Provide the (X, Y) coordinate of the cell's center where the given text is located.  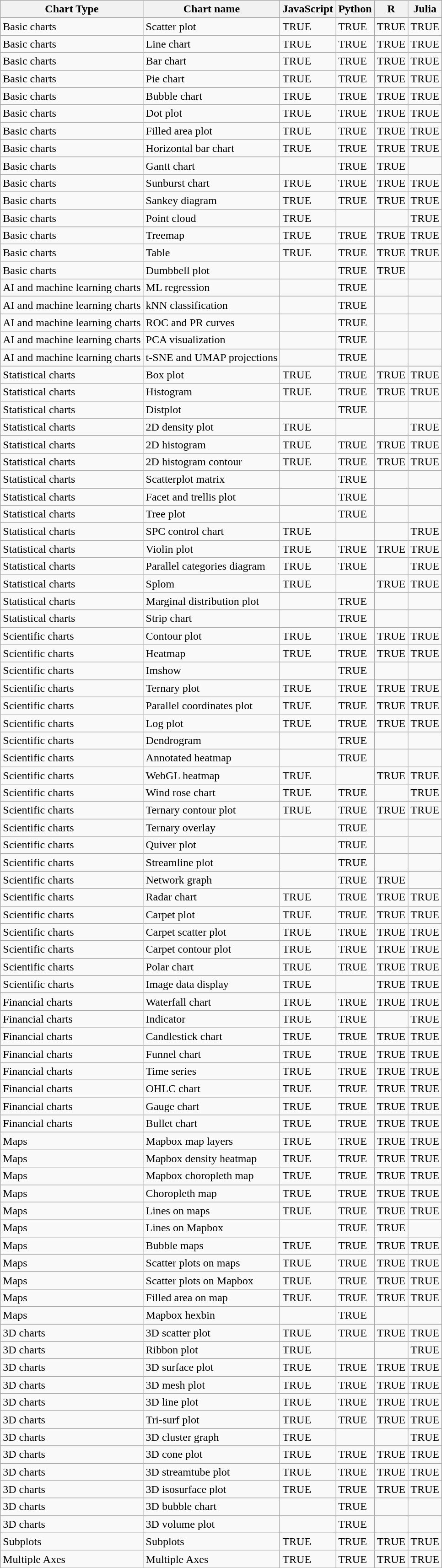
Waterfall chart (211, 1002)
Marginal distribution plot (211, 601)
ML regression (211, 288)
Histogram (211, 392)
Ternary plot (211, 688)
Ribbon plot (211, 1350)
Indicator (211, 1019)
3D cone plot (211, 1455)
Heatmap (211, 653)
Radar chart (211, 897)
Dumbbell plot (211, 270)
Quiver plot (211, 845)
Bubble chart (211, 96)
3D bubble chart (211, 1507)
Contour plot (211, 636)
3D scatter plot (211, 1333)
JavaScript (308, 9)
Strip chart (211, 619)
R (391, 9)
3D surface plot (211, 1368)
Streamline plot (211, 862)
Bullet chart (211, 1124)
Filled area on map (211, 1298)
Table (211, 253)
Log plot (211, 723)
Ternary contour plot (211, 810)
Violin plot (211, 549)
Lines on maps (211, 1211)
Python (355, 9)
Time series (211, 1072)
2D histogram contour (211, 462)
Funnel chart (211, 1054)
Splom (211, 584)
3D line plot (211, 1402)
Network graph (211, 880)
Tree plot (211, 514)
Mapbox density heatmap (211, 1158)
Treemap (211, 236)
Imshow (211, 671)
3D cluster graph (211, 1437)
Scatter plots on Mapbox (211, 1280)
Sankey diagram (211, 200)
OHLC chart (211, 1089)
Mapbox map layers (211, 1141)
Facet and trellis plot (211, 496)
3D volume plot (211, 1524)
kNN classification (211, 305)
Carpet scatter plot (211, 932)
Gauge chart (211, 1106)
Polar chart (211, 967)
Julia (425, 9)
Line chart (211, 44)
Carpet contour plot (211, 949)
ROC and PR curves (211, 323)
Lines on Mapbox (211, 1228)
Dot plot (211, 113)
Scatter plots on maps (211, 1263)
Mapbox hexbin (211, 1315)
Ternary overlay (211, 828)
Candlestick chart (211, 1036)
2D density plot (211, 427)
Parallel categories diagram (211, 566)
Annotated heatmap (211, 758)
Filled area plot (211, 131)
t-SNE and UMAP projections (211, 357)
PCA visualization (211, 340)
WebGL heatmap (211, 776)
Wind rose chart (211, 793)
Bar chart (211, 61)
Carpet plot (211, 915)
2D histogram (211, 444)
Dendrogram (211, 740)
Gantt chart (211, 166)
Horizontal bar chart (211, 148)
Pie chart (211, 79)
Choropleth map (211, 1193)
Mapbox choropleth map (211, 1176)
Chart name (211, 9)
3D streamtube plot (211, 1472)
Point cloud (211, 218)
SPC control chart (211, 532)
Bubble maps (211, 1245)
3D mesh plot (211, 1385)
3D isosurface plot (211, 1489)
Tri-surf plot (211, 1420)
Chart Type (72, 9)
Image data display (211, 984)
Distplot (211, 410)
Box plot (211, 375)
Parallel coordinates plot (211, 706)
Sunburst chart (211, 183)
Scatterplot matrix (211, 479)
Scatter plot (211, 27)
